Identify which cell holds the provided text, then report its [X, Y] central coordinate. 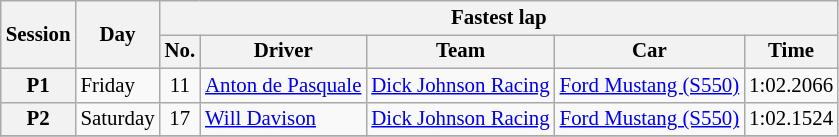
1:02.1524 [791, 119]
Driver [283, 51]
Team [460, 51]
P1 [38, 85]
1:02.2066 [791, 85]
Time [791, 51]
No. [180, 51]
17 [180, 119]
11 [180, 85]
Day [118, 35]
Session [38, 35]
Anton de Pasquale [283, 85]
P2 [38, 119]
Car [650, 51]
Fastest lap [499, 18]
Saturday [118, 119]
Will Davison [283, 119]
Friday [118, 85]
